From the cell containing the given text, extract its center point as (x, y) coordinate. 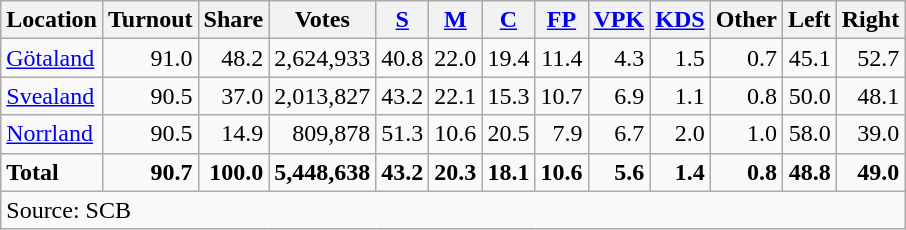
6.7 (619, 134)
Right (870, 20)
Other (746, 20)
Votes (322, 20)
40.8 (402, 58)
90.7 (150, 172)
48.8 (810, 172)
S (402, 20)
18.1 (508, 172)
Location (52, 20)
1.1 (680, 96)
Source: SCB (453, 210)
FP (562, 20)
2,013,827 (322, 96)
22.0 (456, 58)
KDS (680, 20)
C (508, 20)
37.0 (234, 96)
11.4 (562, 58)
52.7 (870, 58)
50.0 (810, 96)
91.0 (150, 58)
1.5 (680, 58)
809,878 (322, 134)
6.9 (619, 96)
58.0 (810, 134)
19.4 (508, 58)
1.0 (746, 134)
20.3 (456, 172)
14.9 (234, 134)
15.3 (508, 96)
5.6 (619, 172)
5,448,638 (322, 172)
39.0 (870, 134)
Svealand (52, 96)
20.5 (508, 134)
Left (810, 20)
22.1 (456, 96)
2.0 (680, 134)
Götaland (52, 58)
48.1 (870, 96)
4.3 (619, 58)
100.0 (234, 172)
10.7 (562, 96)
51.3 (402, 134)
Norrland (52, 134)
1.4 (680, 172)
Total (52, 172)
Share (234, 20)
49.0 (870, 172)
45.1 (810, 58)
0.7 (746, 58)
2,624,933 (322, 58)
VPK (619, 20)
Turnout (150, 20)
7.9 (562, 134)
M (456, 20)
48.2 (234, 58)
